Return (x, y) of the center of cell containing provided text 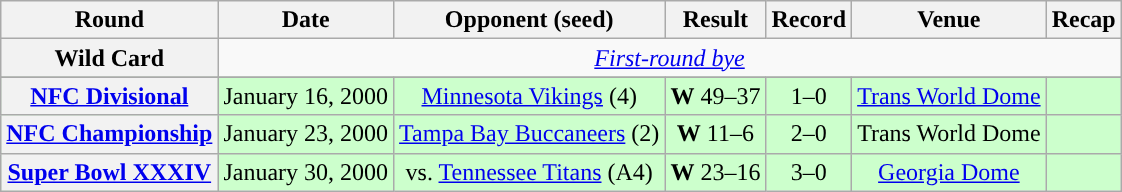
3–0 (809, 172)
January 30, 2000 (306, 172)
Venue (949, 20)
January 23, 2000 (306, 134)
Minnesota Vikings (4) (530, 96)
Tampa Bay Buccaneers (2) (530, 134)
First-round bye (670, 58)
Date (306, 20)
Result (716, 20)
NFC Championship (110, 134)
Recap (1084, 20)
Super Bowl XXXIV (110, 172)
1–0 (809, 96)
2–0 (809, 134)
vs. Tennessee Titans (A4) (530, 172)
Georgia Dome (949, 172)
W 11–6 (716, 134)
NFC Divisional (110, 96)
January 16, 2000 (306, 96)
W 49–37 (716, 96)
W 23–16 (716, 172)
Opponent (seed) (530, 20)
Wild Card (110, 58)
Record (809, 20)
Round (110, 20)
